Return the [x, y] coordinate for the center point of the cell that contains the specified text.  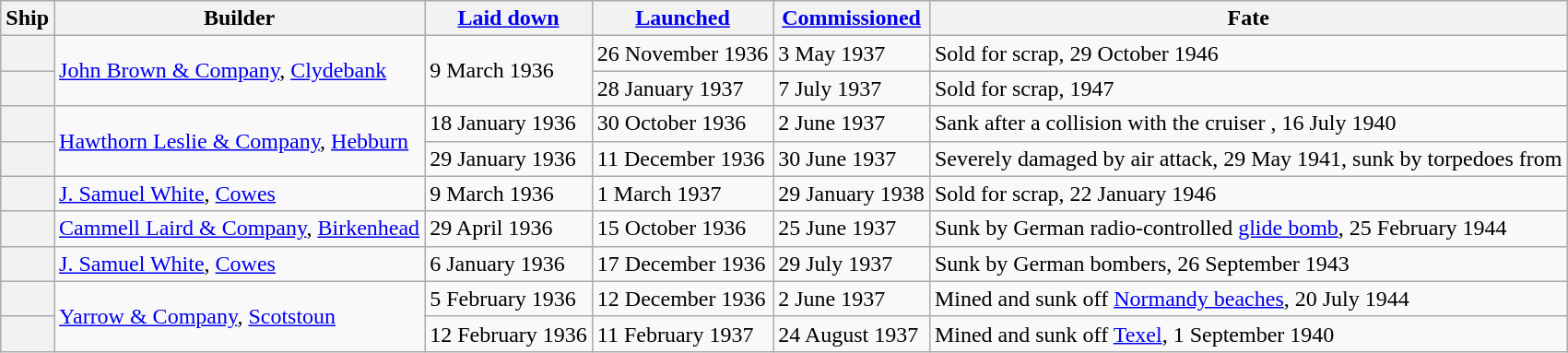
Hawthorn Leslie & Company, Hebburn [240, 141]
Laid down [509, 18]
Launched [682, 18]
17 December 1936 [682, 264]
Ship [28, 18]
26 November 1936 [682, 53]
7 July 1937 [852, 88]
Sank after a collision with the cruiser , 16 July 1940 [1248, 124]
Cammell Laird & Company, Birkenhead [240, 229]
Builder [240, 18]
3 May 1937 [852, 53]
5 February 1936 [509, 299]
Yarrow & Company, Scotstoun [240, 316]
Sunk by German radio-controlled glide bomb, 25 February 1944 [1248, 229]
12 February 1936 [509, 334]
28 January 1937 [682, 88]
29 July 1937 [852, 264]
18 January 1936 [509, 124]
12 December 1936 [682, 299]
11 December 1936 [682, 159]
6 January 1936 [509, 264]
Commissioned [852, 18]
24 August 1937 [852, 334]
Sunk by German bombers, 26 September 1943 [1248, 264]
30 October 1936 [682, 124]
Sold for scrap, 22 January 1946 [1248, 194]
25 June 1937 [852, 229]
29 January 1936 [509, 159]
Sold for scrap, 29 October 1946 [1248, 53]
1 March 1937 [682, 194]
30 June 1937 [852, 159]
11 February 1937 [682, 334]
Sold for scrap, 1947 [1248, 88]
29 January 1938 [852, 194]
29 April 1936 [509, 229]
15 October 1936 [682, 229]
Fate [1248, 18]
Severely damaged by air attack, 29 May 1941, sunk by torpedoes from [1248, 159]
Mined and sunk off Texel, 1 September 1940 [1248, 334]
John Brown & Company, Clydebank [240, 71]
Mined and sunk off Normandy beaches, 20 July 1944 [1248, 299]
